From the cell containing the given text, extract its center point as [x, y] coordinate. 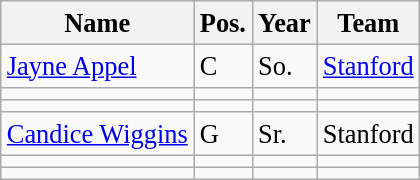
Year [284, 22]
G [223, 134]
Team [368, 22]
So. [284, 66]
Jayne Appel [98, 66]
Pos. [223, 22]
C [223, 66]
Sr. [284, 134]
Name [98, 22]
Candice Wiggins [98, 134]
